Output the [X, Y] coordinate of the center of the cell containing the given text.  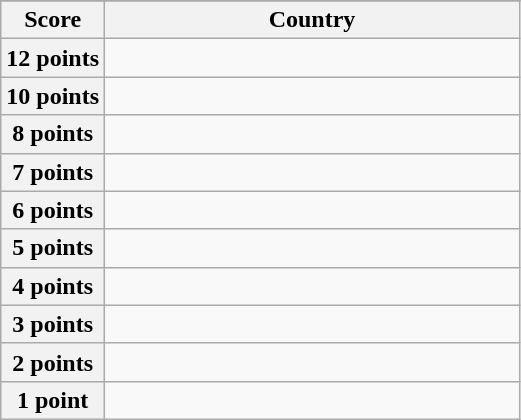
7 points [53, 172]
10 points [53, 96]
2 points [53, 362]
8 points [53, 134]
3 points [53, 324]
5 points [53, 248]
4 points [53, 286]
12 points [53, 58]
6 points [53, 210]
Score [53, 20]
Country [312, 20]
1 point [53, 400]
